Locate the cell with the specified text and output its (x, y) center coordinate. 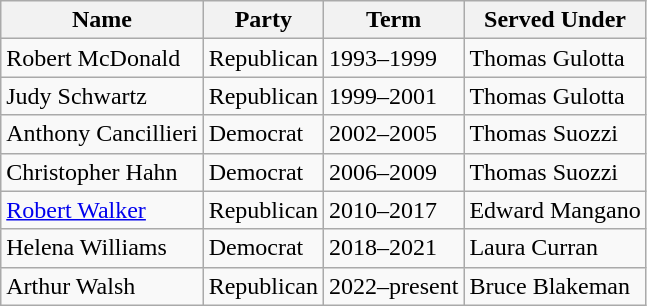
Served Under (555, 20)
1999–2001 (393, 96)
1993–1999 (393, 58)
Helena Williams (102, 248)
2022–present (393, 286)
Anthony Cancillieri (102, 134)
Laura Curran (555, 248)
Christopher Hahn (102, 172)
Name (102, 20)
Robert McDonald (102, 58)
Bruce Blakeman (555, 286)
2018–2021 (393, 248)
Term (393, 20)
Party (263, 20)
Edward Mangano (555, 210)
2006–2009 (393, 172)
Arthur Walsh (102, 286)
2010–2017 (393, 210)
Robert Walker (102, 210)
2002–2005 (393, 134)
Judy Schwartz (102, 96)
